Find where the given text appears and provide that cell's center as [x, y] coordinate. 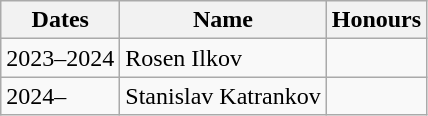
Dates [60, 20]
Name [223, 20]
Honours [376, 20]
2024– [60, 96]
Rosen Ilkov [223, 58]
2023–2024 [60, 58]
Stanislav Katrankov [223, 96]
